Determine the (x, y) coordinate at the center of the cell enclosing the given text.  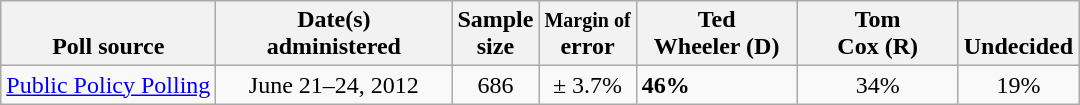
34% (878, 85)
Public Policy Polling (108, 85)
Undecided (1018, 34)
TedWheeler (D) (716, 34)
June 21–24, 2012 (334, 85)
46% (716, 85)
Date(s)administered (334, 34)
Samplesize (496, 34)
19% (1018, 85)
Poll source (108, 34)
Margin oferror (588, 34)
± 3.7% (588, 85)
TomCox (R) (878, 34)
686 (496, 85)
